Scan for the cell matching the given text and deliver its (X, Y) coordinate at center. 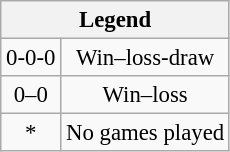
No games played (146, 133)
Legend (116, 20)
0-0-0 (31, 58)
0–0 (31, 95)
Win–loss (146, 95)
Win–loss-draw (146, 58)
* (31, 133)
